Provide the [X, Y] coordinate of the cell's center where the given text is located.  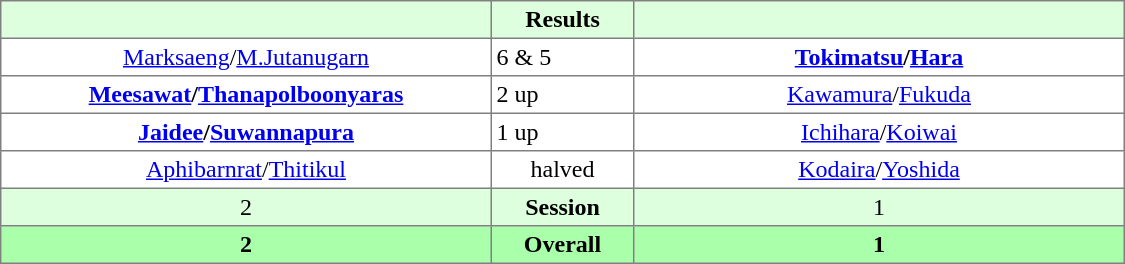
Session [562, 207]
1 up [562, 132]
Overall [562, 245]
Tokimatsu/Hara [879, 57]
Aphibarnrat/Thitikul [246, 170]
Jaidee/Suwannapura [246, 132]
Kodaira/Yoshida [879, 170]
Results [562, 20]
halved [562, 170]
Kawamura/Fukuda [879, 95]
Ichihara/Koiwai [879, 132]
Meesawat/Thanapolboonyaras [246, 95]
2 up [562, 95]
Marksaeng/M.Jutanugarn [246, 57]
6 & 5 [562, 57]
